Pinpoint the cell where the given text exists, returning its (X, Y) midpoint coordinate. 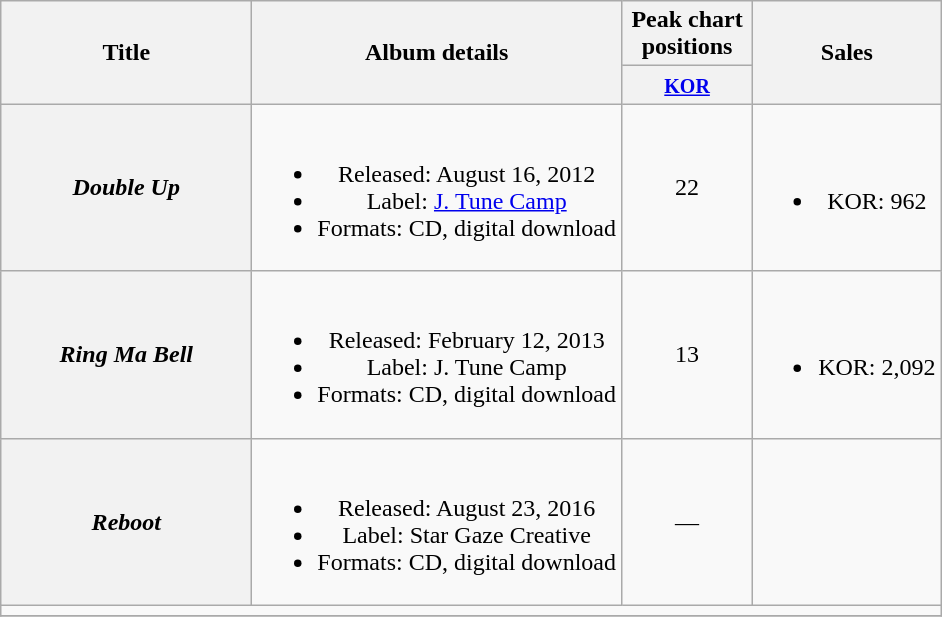
22 (688, 188)
Album details (437, 52)
Released: August 16, 2012Label: J. Tune CampFormats: CD, digital download (437, 188)
Ring Ma Bell (126, 354)
— (688, 522)
Reboot (126, 522)
Title (126, 52)
KOR (688, 85)
Released: February 12, 2013Label: J. Tune CampFormats: CD, digital download (437, 354)
KOR: 2,092 (847, 354)
Released: August 23, 2016Label: Star Gaze CreativeFormats: CD, digital download (437, 522)
KOR: 962 (847, 188)
Sales (847, 52)
13 (688, 354)
Double Up (126, 188)
Peak chart positions (688, 34)
